Output the [X, Y] coordinate of the center of the cell containing the given text.  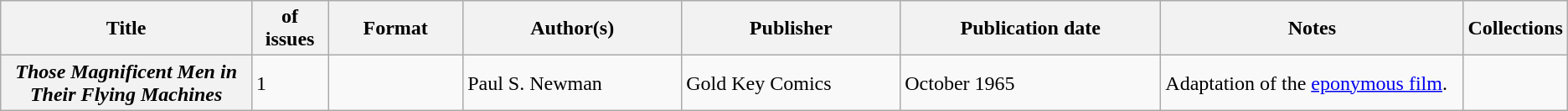
October 1965 [1030, 82]
Format [395, 29]
Gold Key Comics [791, 82]
1 [290, 82]
Publication date [1030, 29]
Author(s) [573, 29]
Notes [1312, 29]
Title [126, 29]
Adaptation of the eponymous film. [1312, 82]
Publisher [791, 29]
Collections [1515, 29]
Paul S. Newman [573, 82]
of issues [290, 29]
Those Magnificent Men in Their Flying Machines [126, 82]
